Extract the [X, Y] coordinate from the center of the cell holding the provided text.  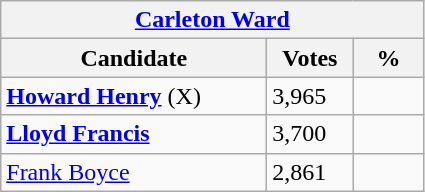
% [388, 58]
3,965 [310, 96]
3,700 [310, 134]
Candidate [134, 58]
2,861 [310, 172]
Howard Henry (X) [134, 96]
Frank Boyce [134, 172]
Votes [310, 58]
Carleton Ward [212, 20]
Lloyd Francis [134, 134]
